Identify which cell holds the provided text, then report its [X, Y] central coordinate. 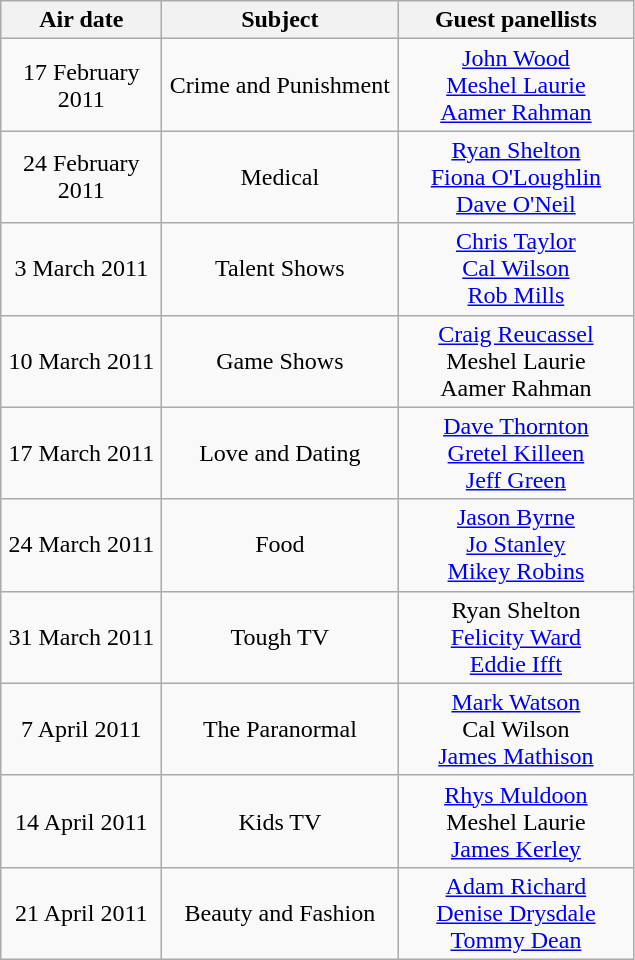
The Paranormal [280, 729]
31 March 2011 [82, 637]
24 February 2011 [82, 177]
Dave ThorntonGretel KilleenJeff Green [516, 453]
7 April 2011 [82, 729]
Rhys MuldoonMeshel LaurieJames Kerley [516, 821]
Beauty and Fashion [280, 913]
John WoodMeshel LaurieAamer Rahman [516, 85]
17 March 2011 [82, 453]
Adam RichardDenise DrysdaleTommy Dean [516, 913]
10 March 2011 [82, 361]
17 February 2011 [82, 85]
Craig ReucasselMeshel LaurieAamer Rahman [516, 361]
Jason ByrneJo StanleyMikey Robins [516, 545]
Kids TV [280, 821]
Game Shows [280, 361]
Medical [280, 177]
Food [280, 545]
14 April 2011 [82, 821]
Ryan SheltonFelicity WardEddie Ifft [516, 637]
Tough TV [280, 637]
24 March 2011 [82, 545]
Love and Dating [280, 453]
Ryan SheltonFiona O'LoughlinDave O'Neil [516, 177]
3 March 2011 [82, 269]
Guest panellists [516, 20]
Subject [280, 20]
Mark WatsonCal WilsonJames Mathison [516, 729]
Crime and Punishment [280, 85]
21 April 2011 [82, 913]
Talent Shows [280, 269]
Chris TaylorCal WilsonRob Mills [516, 269]
Air date [82, 20]
